Scan for the cell matching the given text and deliver its [X, Y] coordinate at center. 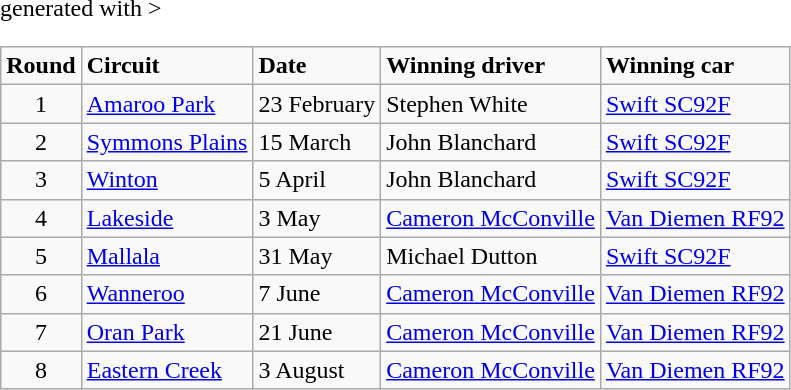
Winning driver [491, 66]
Oran Park [167, 332]
Date [317, 66]
Winton [167, 180]
23 February [317, 104]
5 April [317, 180]
3 [41, 180]
5 [41, 256]
7 [41, 332]
6 [41, 294]
Mallala [167, 256]
3 August [317, 370]
Wanneroo [167, 294]
Winning car [695, 66]
Round [41, 66]
Amaroo Park [167, 104]
21 June [317, 332]
2 [41, 142]
15 March [317, 142]
8 [41, 370]
4 [41, 218]
Lakeside [167, 218]
Stephen White [491, 104]
Symmons Plains [167, 142]
7 June [317, 294]
31 May [317, 256]
Eastern Creek [167, 370]
Michael Dutton [491, 256]
Circuit [167, 66]
1 [41, 104]
3 May [317, 218]
